Pinpoint the cell where the given text exists, returning its [x, y] midpoint coordinate. 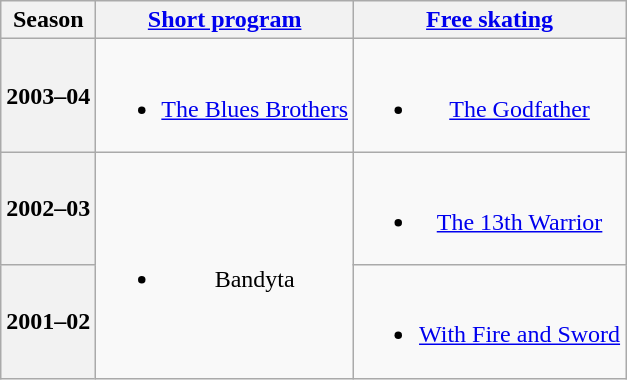
Free skating [490, 20]
Short program [225, 20]
The Blues Brothers [225, 96]
Season [48, 20]
With Fire and Sword [490, 322]
2001–02 [48, 322]
The Godfather [490, 96]
2003–04 [48, 96]
The 13th Warrior [490, 208]
2002–03 [48, 208]
Bandyta [225, 265]
